Search for the cell housing the specified text and yield its [X, Y] center coordinate. 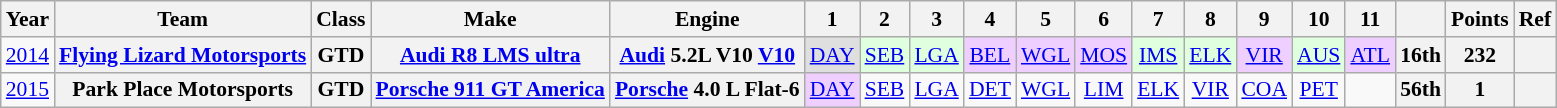
Audi 5.2L V10 V10 [708, 55]
COA [1264, 90]
56th [1420, 90]
9 [1264, 19]
Engine [708, 19]
Park Place Motorsports [182, 90]
2015 [28, 90]
IMS [1158, 55]
DET [990, 90]
5 [1046, 19]
8 [1210, 19]
ATL [1370, 55]
7 [1158, 19]
232 [1480, 55]
Porsche 4.0 L Flat-6 [708, 90]
Class [340, 19]
10 [1318, 19]
Ref [1535, 19]
4 [990, 19]
Flying Lizard Motorsports [182, 55]
2014 [28, 55]
AUS [1318, 55]
BEL [990, 55]
Points [1480, 19]
Team [182, 19]
Make [490, 19]
MOS [1104, 55]
Year [28, 19]
Porsche 911 GT America [490, 90]
6 [1104, 19]
PET [1318, 90]
LIM [1104, 90]
11 [1370, 19]
16th [1420, 55]
2 [885, 19]
3 [936, 19]
Audi R8 LMS ultra [490, 55]
